Output the [X, Y] coordinate of the center of the cell containing the given text.  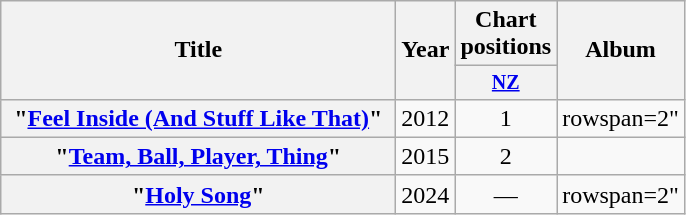
"Team, Ball, Player, Thing" [198, 156]
1 [506, 118]
2012 [426, 118]
NZ [506, 82]
Title [198, 50]
Chart positions [506, 34]
Year [426, 50]
Album [621, 50]
2024 [426, 194]
— [506, 194]
2015 [426, 156]
2 [506, 156]
"Feel Inside (And Stuff Like That)" [198, 118]
"Holy Song" [198, 194]
